Scan for the cell matching the given text and deliver its [X, Y] coordinate at center. 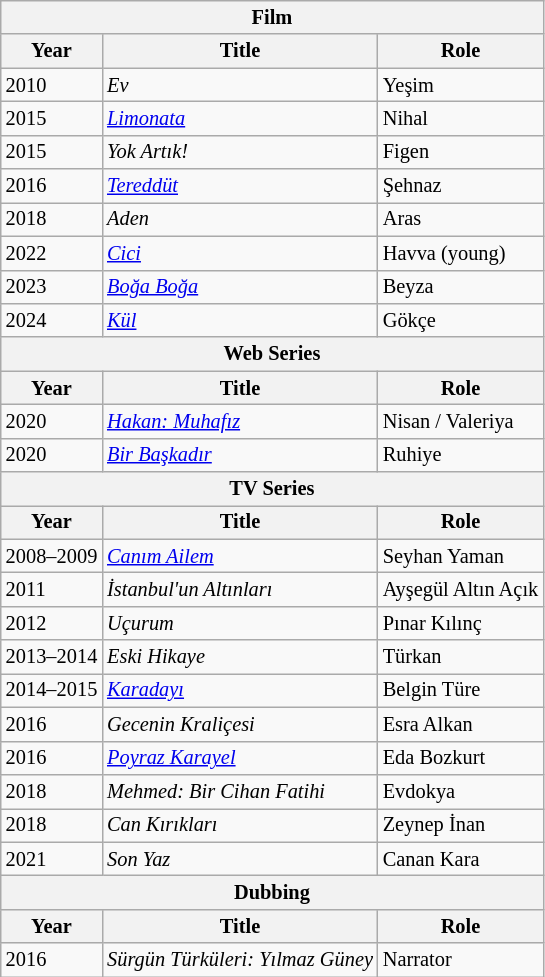
Poyraz Karayel [240, 758]
Eski Hikaye [240, 657]
Sürgün Türküleri: Yılmaz Güney [240, 960]
2013–2014 [52, 657]
2024 [52, 320]
Karadayı [240, 690]
Uçurum [240, 623]
Bir Başkadır [240, 455]
Canım Ailem [240, 556]
Aden [240, 219]
2014–2015 [52, 690]
Web Series [272, 354]
Türkan [460, 657]
Tereddüt [240, 186]
Ev [240, 85]
2010 [52, 85]
Havva (young) [460, 253]
Esra Alkan [460, 724]
Gecenin Kraliçesi [240, 724]
İstanbul'un Altınları [240, 589]
Kül [240, 320]
Yeşim [460, 85]
Boğa Boğa [240, 287]
Mehmed: Bir Cihan Fatihi [240, 791]
Eda Bozkurt [460, 758]
2022 [52, 253]
2011 [52, 589]
Nisan / Valeriya [460, 421]
Film [272, 17]
Belgin Türe [460, 690]
Limonata [240, 118]
Canan Kara [460, 859]
Şehnaz [460, 186]
Zeynep İnan [460, 825]
Son Yaz [240, 859]
Yok Artık! [240, 152]
Figen [460, 152]
Ayşegül Altın Açık [460, 589]
2023 [52, 287]
Aras [460, 219]
Seyhan Yaman [460, 556]
2008–2009 [52, 556]
Cici [240, 253]
2012 [52, 623]
Evdokya [460, 791]
Nihal [460, 118]
Narrator [460, 960]
Ruhiye [460, 455]
Beyza [460, 287]
2021 [52, 859]
Pınar Kılınç [460, 623]
TV Series [272, 489]
Dubbing [272, 892]
Gökçe [460, 320]
Hakan: Muhafız [240, 421]
Can Kırıkları [240, 825]
